Detect which cell encompasses the target text, then output its [x, y] center coordinate. 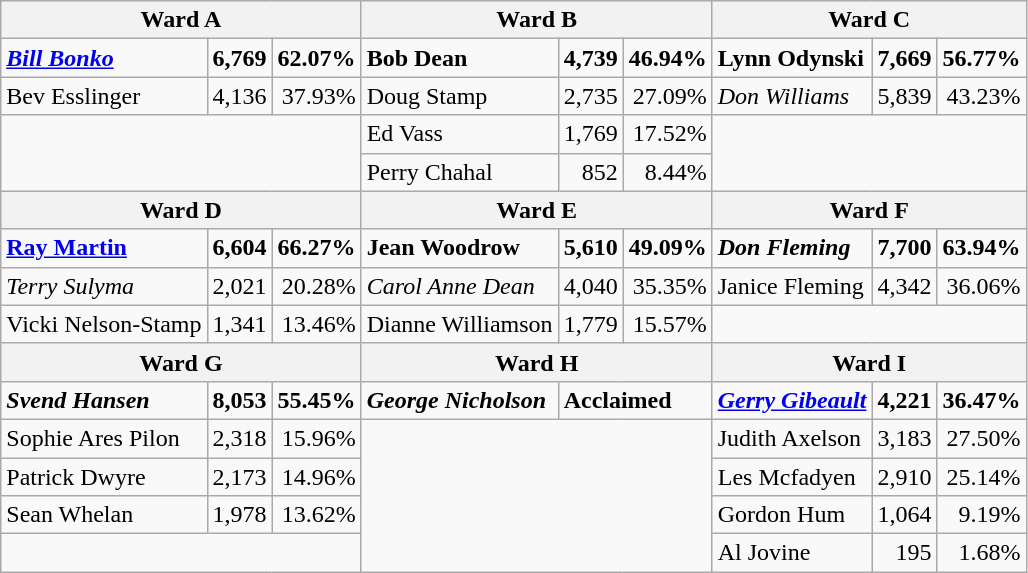
27.09% [668, 96]
Les Mcfadyen [792, 477]
Judith Axelson [792, 438]
Ward E [536, 210]
37.93% [316, 96]
Vicki Nelson-Stamp [104, 324]
14.96% [316, 477]
2,173 [240, 477]
Ward F [869, 210]
1.68% [982, 553]
Ward I [869, 362]
4,221 [904, 400]
15.57% [668, 324]
6,769 [240, 58]
13.46% [316, 324]
1,341 [240, 324]
1,779 [590, 324]
Gordon Hum [792, 515]
Sophie Ares Pilon [104, 438]
4,040 [590, 286]
Al Jovine [792, 553]
5,610 [590, 248]
George Nicholson [460, 400]
2,910 [904, 477]
Janice Fleming [792, 286]
Don Fleming [792, 248]
Terry Sulyma [104, 286]
195 [904, 553]
9.19% [982, 515]
20.28% [316, 286]
17.52% [668, 134]
852 [590, 172]
63.94% [982, 248]
2,318 [240, 438]
66.27% [316, 248]
15.96% [316, 438]
1,064 [904, 515]
7,669 [904, 58]
1,769 [590, 134]
Ed Vass [460, 134]
Ray Martin [104, 248]
5,839 [904, 96]
36.47% [982, 400]
Gerry Gibeault [792, 400]
2,735 [590, 96]
Svend Hansen [104, 400]
Ward B [536, 20]
8.44% [668, 172]
Ward H [536, 362]
35.35% [668, 286]
1,978 [240, 515]
Carol Anne Dean [460, 286]
Patrick Dwyre [104, 477]
Don Williams [792, 96]
Bob Dean [460, 58]
Ward A [181, 20]
25.14% [982, 477]
2,021 [240, 286]
6,604 [240, 248]
4,136 [240, 96]
Ward D [181, 210]
3,183 [904, 438]
Lynn Odynski [792, 58]
62.07% [316, 58]
Ward G [181, 362]
Perry Chahal [460, 172]
Doug Stamp [460, 96]
Dianne Williamson [460, 324]
13.62% [316, 515]
4,342 [904, 286]
27.50% [982, 438]
4,739 [590, 58]
55.45% [316, 400]
Sean Whelan [104, 515]
7,700 [904, 248]
43.23% [982, 96]
8,053 [240, 400]
Bev Esslinger [104, 96]
36.06% [982, 286]
56.77% [982, 58]
Jean Woodrow [460, 248]
46.94% [668, 58]
Bill Bonko [104, 58]
Acclaimed [635, 400]
49.09% [668, 248]
Ward C [869, 20]
